Extract the [x, y] coordinate from the center of the cell holding the provided text.  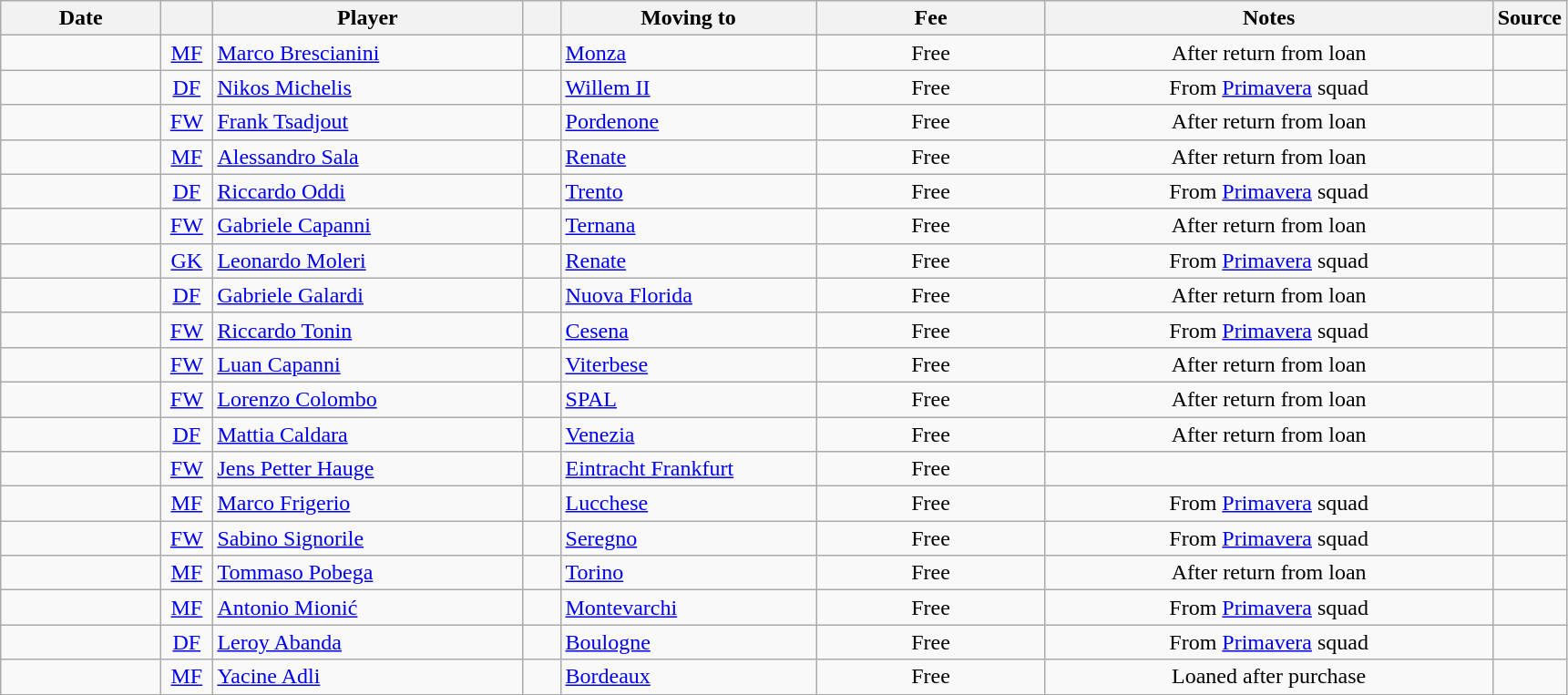
Torino [689, 573]
Ternana [689, 226]
Jens Petter Hauge [368, 469]
Montevarchi [689, 608]
Pordenone [689, 122]
Nuova Florida [689, 295]
Source [1529, 18]
Alessandro Sala [368, 157]
Marco Frigerio [368, 504]
Gabriele Galardi [368, 295]
Gabriele Capanni [368, 226]
Viterbese [689, 364]
Monza [689, 53]
SPAL [689, 399]
Leonardo Moleri [368, 261]
Willem II [689, 87]
Leroy Abanda [368, 642]
Lorenzo Colombo [368, 399]
Lucchese [689, 504]
Bordeaux [689, 677]
Seregno [689, 538]
Sabino Signorile [368, 538]
Venezia [689, 434]
Riccardo Tonin [368, 330]
Tommaso Pobega [368, 573]
Luan Capanni [368, 364]
Frank Tsadjout [368, 122]
Boulogne [689, 642]
GK [187, 261]
Nikos Michelis [368, 87]
Loaned after purchase [1268, 677]
Moving to [689, 18]
Mattia Caldara [368, 434]
Antonio Mionić [368, 608]
Marco Brescianini [368, 53]
Yacine Adli [368, 677]
Date [81, 18]
Cesena [689, 330]
Notes [1268, 18]
Trento [689, 191]
Eintracht Frankfurt [689, 469]
Riccardo Oddi [368, 191]
Player [368, 18]
Fee [931, 18]
